Output the [X, Y] coordinate of the center of the cell containing the given text.  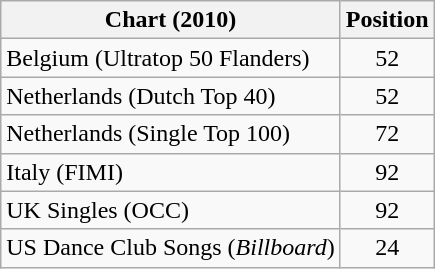
Belgium (Ultratop 50 Flanders) [171, 58]
Italy (FIMI) [171, 172]
Position [387, 20]
UK Singles (OCC) [171, 210]
Netherlands (Single Top 100) [171, 134]
Netherlands (Dutch Top 40) [171, 96]
24 [387, 248]
US Dance Club Songs (Billboard) [171, 248]
72 [387, 134]
Chart (2010) [171, 20]
